Locate the cell with the specified text and output its (x, y) center coordinate. 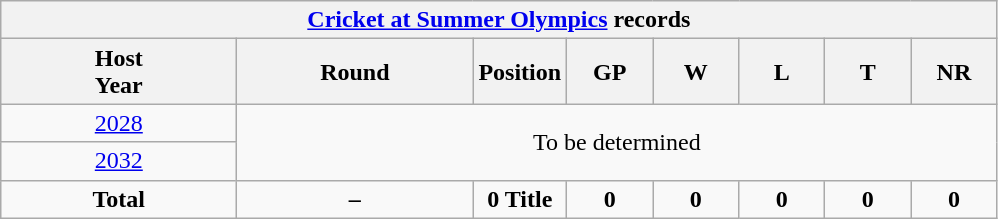
To be determined (617, 142)
T (868, 72)
HostYear (119, 72)
L (782, 72)
0 Title (520, 199)
W (696, 72)
GP (610, 72)
2028 (119, 123)
– (355, 199)
Total (119, 199)
Position (520, 72)
Round (355, 72)
Cricket at Summer Olympics records (499, 20)
2032 (119, 161)
NR (954, 72)
